Capture the cell that displays the provided text and extract its (X, Y) central coordinate. 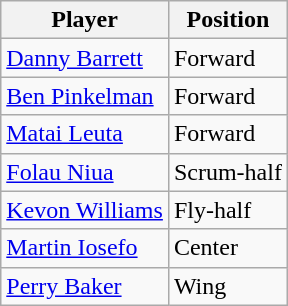
Perry Baker (85, 286)
Martin Iosefo (85, 248)
Matai Leuta (85, 134)
Scrum-half (228, 172)
Danny Barrett (85, 58)
Ben Pinkelman (85, 96)
Kevon Williams (85, 210)
Player (85, 20)
Position (228, 20)
Wing (228, 286)
Center (228, 248)
Folau Niua (85, 172)
Fly-half (228, 210)
